From the cell containing the given text, extract its center point as (X, Y) coordinate. 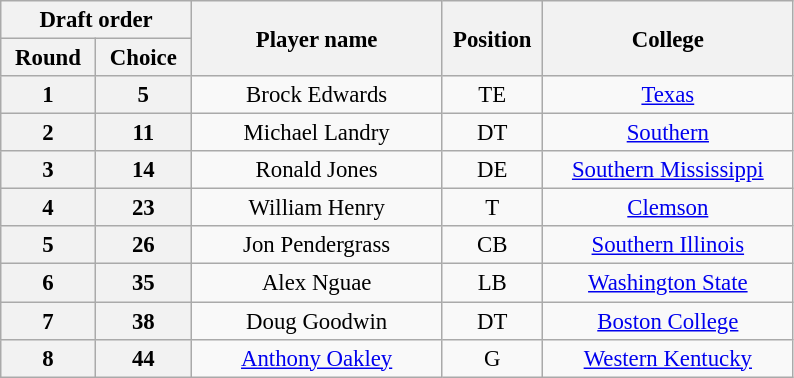
CB (492, 245)
Doug Goodwin (316, 321)
G (492, 358)
14 (143, 170)
Jon Pendergrass (316, 245)
Southern Mississippi (668, 170)
T (492, 208)
Southern Illinois (668, 245)
Washington State (668, 283)
LB (492, 283)
Southern (668, 133)
Alex Nguae (316, 283)
Western Kentucky (668, 358)
8 (48, 358)
11 (143, 133)
2 (48, 133)
Draft order (96, 20)
Position (492, 38)
Texas (668, 95)
44 (143, 358)
Ronald Jones (316, 170)
3 (48, 170)
7 (48, 321)
Player name (316, 38)
Brock Edwards (316, 95)
Round (48, 58)
TE (492, 95)
William Henry (316, 208)
Boston College (668, 321)
Clemson (668, 208)
23 (143, 208)
Choice (143, 58)
Michael Landry (316, 133)
College (668, 38)
Anthony Oakley (316, 358)
1 (48, 95)
6 (48, 283)
DE (492, 170)
4 (48, 208)
35 (143, 283)
38 (143, 321)
26 (143, 245)
